For the text-containing cell, return its midpoint in (X, Y) coordinate format. 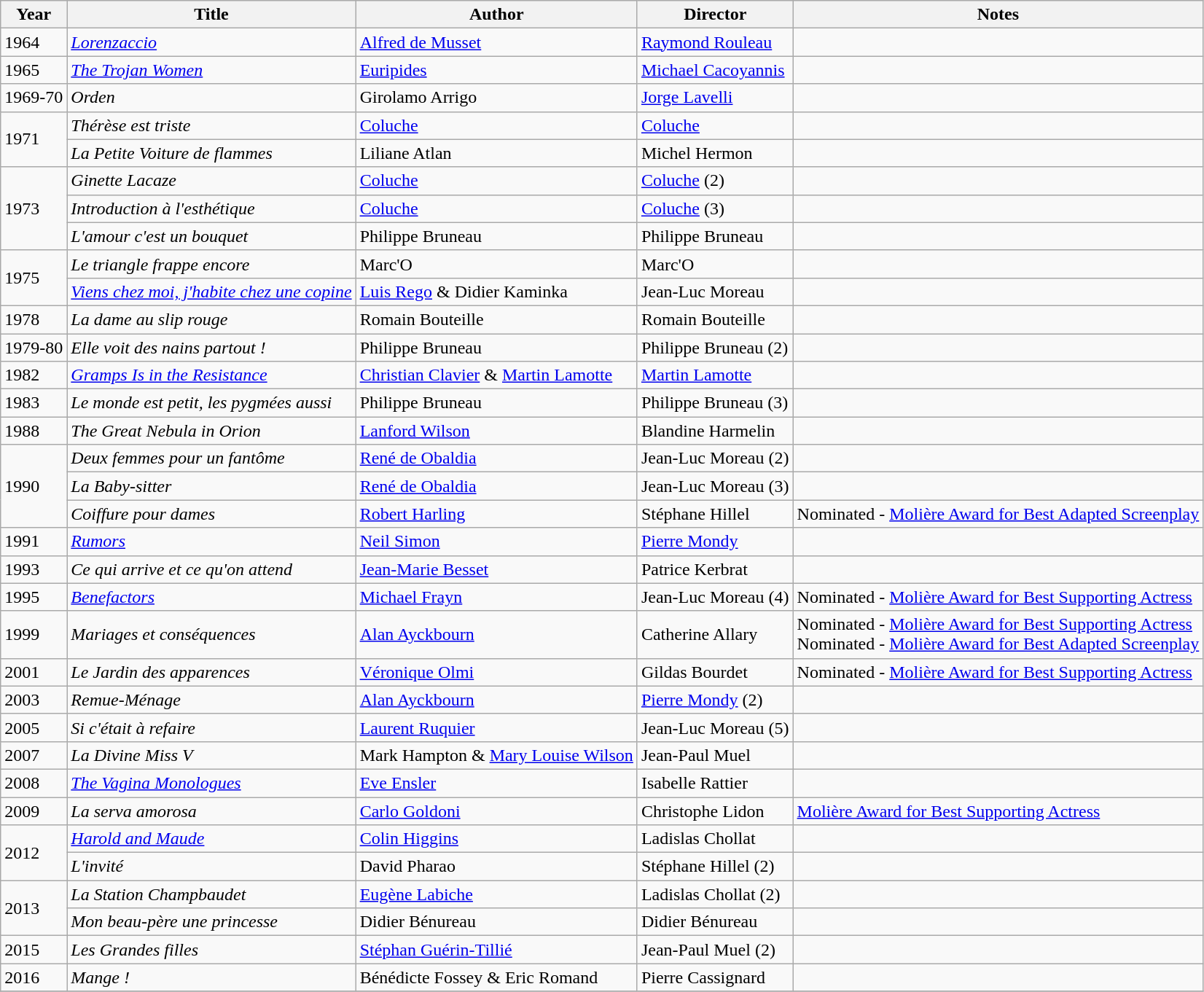
Les Grandes filles (211, 950)
La dame au slip rouge (211, 319)
2012 (34, 853)
Gramps Is in the Resistance (211, 375)
1995 (34, 597)
Si c'était à refaire (211, 727)
Lanford Wilson (496, 431)
Gildas Bourdet (715, 672)
2003 (34, 700)
2005 (34, 727)
Bénédicte Fossey & Eric Romand (496, 977)
Michael Cacoyannis (715, 70)
1990 (34, 486)
Introduction à l'esthétique (211, 208)
La Divine Miss V (211, 755)
The Great Nebula in Orion (211, 431)
La Petite Voiture de flammes (211, 153)
1991 (34, 542)
Stéphan Guérin-Tillié (496, 950)
Mon beau-père une princesse (211, 922)
Jean-Luc Moreau (2) (715, 458)
1983 (34, 403)
Coluche (2) (715, 181)
Laurent Ruquier (496, 727)
Luis Rego & Didier Kaminka (496, 292)
Eugène Labiche (496, 894)
Colin Higgins (496, 839)
Benefactors (211, 597)
Alfred de Musset (496, 42)
Jean-Luc Moreau (3) (715, 486)
Nominated - Molière Award for Best Adapted Screenplay (998, 514)
Pierre Mondy (2) (715, 700)
Isabelle Rattier (715, 783)
Catherine Allary (715, 634)
Ginette Lacaze (211, 181)
Director (715, 15)
Philippe Bruneau (3) (715, 403)
L'invité (211, 867)
Jean-Luc Moreau (4) (715, 597)
Michael Frayn (496, 597)
Euripides (496, 70)
1982 (34, 375)
Thérèse est triste (211, 125)
Blandine Harmelin (715, 431)
Viens chez moi, j'habite chez une copine (211, 292)
La serva amorosa (211, 811)
David Pharao (496, 867)
Stéphane Hillel (715, 514)
Mange ! (211, 977)
Eve Ensler (496, 783)
1978 (34, 319)
Ladislas Chollat (715, 839)
Jean-Paul Muel (715, 755)
Molière Award for Best Supporting Actress (998, 811)
Rumors (211, 542)
Remue-Ménage (211, 700)
Mark Hampton & Mary Louise Wilson (496, 755)
Orden (211, 98)
Notes (998, 15)
Year (34, 15)
Le monde est petit, les pygmées aussi (211, 403)
Stéphane Hillel (2) (715, 867)
Deux femmes pour un fantôme (211, 458)
1979-80 (34, 348)
Mariages et conséquences (211, 634)
Liliane Atlan (496, 153)
Elle voit des nains partout ! (211, 348)
Coluche (3) (715, 208)
Robert Harling (496, 514)
Ce qui arrive et ce qu'on attend (211, 569)
2001 (34, 672)
Véronique Olmi (496, 672)
Jean-Luc Moreau (715, 292)
Coiffure pour dames (211, 514)
2015 (34, 950)
Raymond Rouleau (715, 42)
L'amour c'est un bouquet (211, 236)
Le triangle frappe encore (211, 264)
The Trojan Women (211, 70)
Jean-Paul Muel (2) (715, 950)
Jean-Marie Besset (496, 569)
1964 (34, 42)
Philippe Bruneau (2) (715, 348)
Nominated - Molière Award for Best Supporting ActressNominated - Molière Award for Best Adapted Screenplay (998, 634)
2016 (34, 977)
Christophe Lidon (715, 811)
2009 (34, 811)
Author (496, 15)
Title (211, 15)
2007 (34, 755)
1971 (34, 139)
1975 (34, 278)
Neil Simon (496, 542)
Jorge Lavelli (715, 98)
Girolamo Arrigo (496, 98)
Patrice Kerbrat (715, 569)
The Vagina Monologues (211, 783)
Michel Hermon (715, 153)
Ladislas Chollat (2) (715, 894)
Pierre Mondy (715, 542)
2008 (34, 783)
Martin Lamotte (715, 375)
2013 (34, 908)
La Station Champbaudet (211, 894)
Jean-Luc Moreau (5) (715, 727)
1988 (34, 431)
1969-70 (34, 98)
1993 (34, 569)
La Baby-sitter (211, 486)
Pierre Cassignard (715, 977)
1973 (34, 208)
Le Jardin des apparences (211, 672)
Harold and Maude (211, 839)
Lorenzaccio (211, 42)
1999 (34, 634)
Christian Clavier & Martin Lamotte (496, 375)
Carlo Goldoni (496, 811)
1965 (34, 70)
